Identify which cell holds the provided text, then report its [X, Y] central coordinate. 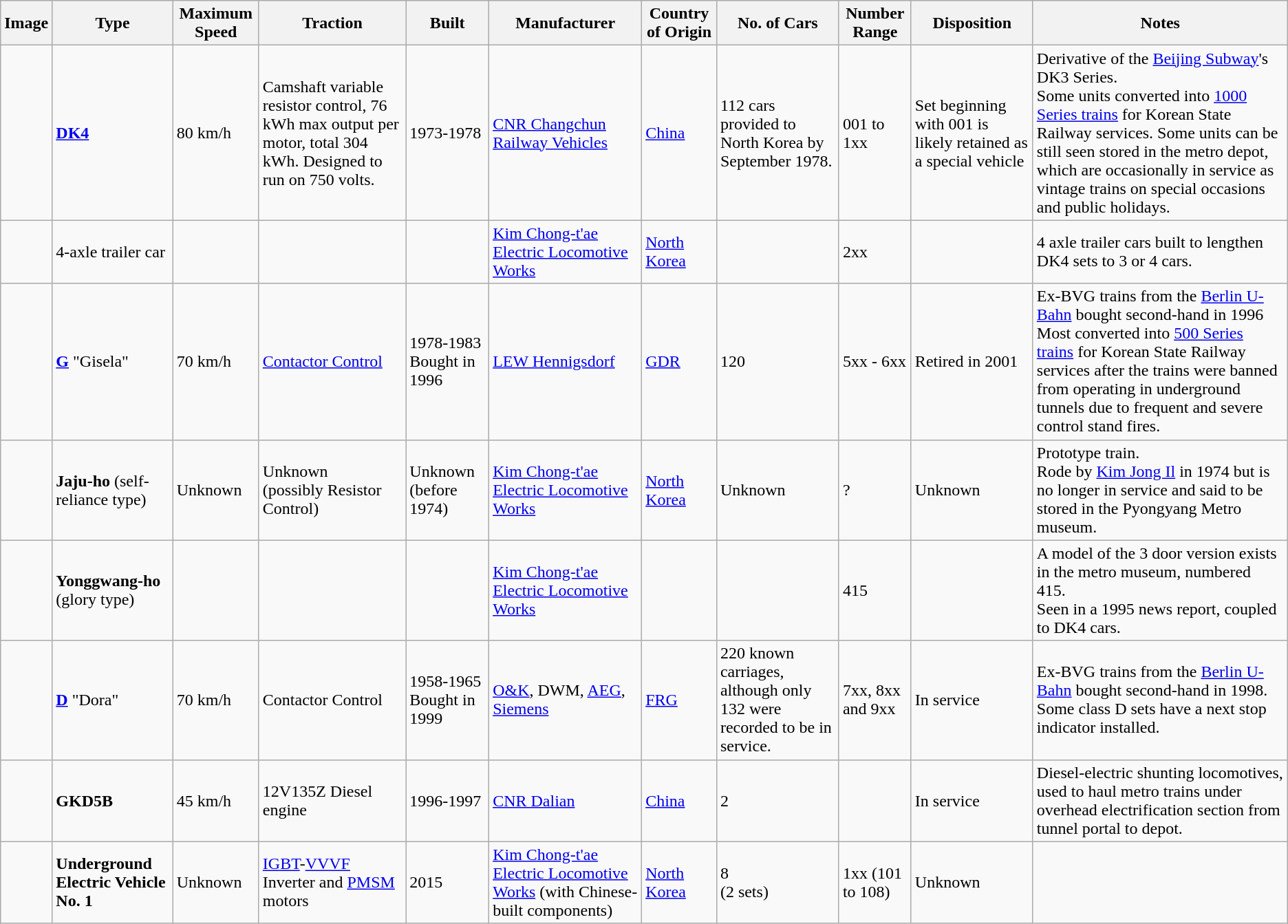
2 [777, 801]
Ex-BVG trains from the Berlin U-Bahn bought second-hand in 1998.Some class D sets have a next stop indicator installed. [1160, 700]
Traction [332, 23]
1xx (101 to 108) [875, 882]
Maximum Speed [216, 23]
1958-1965Bought in 1999 [447, 700]
GDR [680, 362]
1996-1997 [447, 801]
45 km/h [216, 801]
Image [26, 23]
Set beginning with 001 is likely retained as a special vehicle [972, 133]
12V135Z Diesel engine [332, 801]
Unknown (before 1974) [447, 490]
5xx - 6xx [875, 362]
Yonggwang-ho (glory type) [113, 590]
2xx [875, 252]
Jaju-ho (self-reliance type) [113, 490]
Notes [1160, 23]
Country of Origin [680, 23]
120 [777, 362]
1973-1978 [447, 133]
No. of Cars [777, 23]
4 axle trailer cars built to lengthen DK4 sets to 3 or 4 cars. [1160, 252]
G "Gisela" [113, 362]
Diesel-electric shunting locomotives, used to haul metro trains under overhead electrification section from tunnel portal to depot. [1160, 801]
Manufacturer [566, 23]
2015 [447, 882]
Unknown(possibly Resistor Control) [332, 490]
Built [447, 23]
GKD5B [113, 801]
? [875, 490]
415 [875, 590]
CNR Dalian [566, 801]
IGBT-VVVF Inverter and PMSM motors [332, 882]
8(2 sets) [777, 882]
Number Range [875, 23]
1978-1983Bought in 1996 [447, 362]
Type [113, 23]
Retired in 2001 [972, 362]
112 cars provided to North Korea by September 1978. [777, 133]
7xx, 8xx and 9xx [875, 700]
A model of the 3 door version exists in the metro museum, numbered 415.Seen in a 1995 news report, coupled to DK4 cars. [1160, 590]
CNR Changchun Railway Vehicles [566, 133]
D "Dora" [113, 700]
4-axle trailer car [113, 252]
Prototype train.Rode by Kim Jong Il in 1974 but is no longer in service and said to be stored in the Pyongyang Metro museum. [1160, 490]
001 to 1xx [875, 133]
LEW Hennigsdorf [566, 362]
Underground Electric Vehicle No. 1 [113, 882]
80 km/h [216, 133]
Camshaft variable resistor control, 76 kWh max output per motor, total 304 kWh. Designed to run on 750 volts. [332, 133]
DK4 [113, 133]
O&K, DWM, AEG, Siemens [566, 700]
FRG [680, 700]
Kim Chong-t'ae Electric Locomotive Works (with Chinese-built components) [566, 882]
Disposition [972, 23]
220 known carriages, although only 132 were recorded to be in service. [777, 700]
